Determine the [X, Y] coordinate at the center of the cell enclosing the given text.  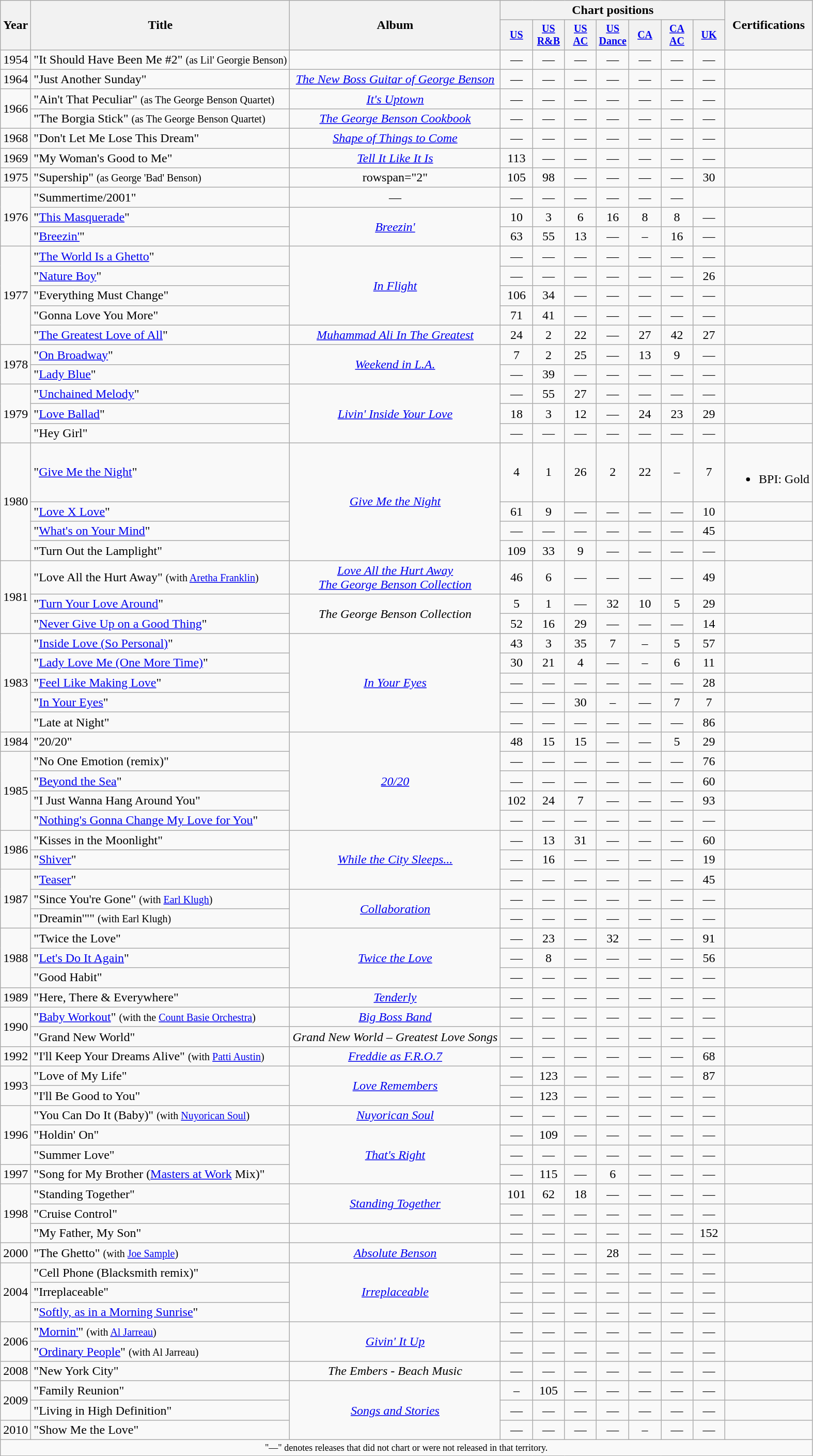
1976 [15, 217]
76 [709, 761]
86 [709, 722]
1989 [15, 997]
"Here, There & Everywhere" [160, 997]
1968 [15, 138]
1975 [15, 178]
Irreplaceable [395, 1292]
"The Greatest Love of All" [160, 335]
"What's on Your Mind" [160, 531]
BPI: Gold [769, 472]
152 [709, 1233]
Love All the Hurt AwayThe George Benson Collection [395, 578]
rowspan="2" [395, 178]
87 [709, 1076]
Songs and Stories [395, 1410]
"Summer Love" [160, 1155]
USDance [613, 35]
Nuyorican Soul [395, 1115]
Breezin' [395, 227]
"Standing Together" [160, 1194]
19 [709, 860]
56 [709, 958]
"—" denotes releases that did not chart or were not released in that territory. [406, 1448]
1979 [15, 413]
14 [709, 624]
"Love of My Life" [160, 1076]
"Just Another Sunday" [160, 79]
113 [517, 158]
In Flight [395, 286]
In Your Eyes [395, 683]
2008 [15, 1371]
Album [395, 25]
1988 [15, 958]
"I'll Be Good to You" [160, 1095]
1987 [15, 899]
"Since You're Gone" (with Earl Klugh) [160, 899]
Chart positions [613, 10]
Give Me the Night [395, 502]
"No One Emotion (remix)" [160, 761]
20/20 [395, 781]
"The World Is a Ghetto" [160, 256]
52 [517, 624]
"Never Give Up on a Good Thing" [160, 624]
CA AC [677, 35]
33 [549, 551]
That's Right [395, 1155]
"Gonna Love You More" [160, 315]
98 [549, 178]
1986 [15, 850]
"Give Me the Night" [160, 472]
1980 [15, 502]
12 [581, 413]
"The Ghetto" (with Joe Sample) [160, 1253]
USR&B [549, 35]
Weekend in L.A. [395, 364]
"Mornin'" (with Al Jarreau) [160, 1331]
"You Can Do It (Baby)" (with Nuyorican Soul) [160, 1115]
11 [709, 663]
"My Woman's Good to Me" [160, 158]
49 [709, 578]
The George Benson Cookbook [395, 118]
"Unchained Melody" [160, 394]
"Lady Blue" [160, 374]
2000 [15, 1253]
"My Father, My Son" [160, 1233]
"Grand New World" [160, 1036]
"Song for My Brother (Masters at Work Mix)" [160, 1174]
"Lady Love Me (One More Time)" [160, 663]
"Turn Your Love Around" [160, 604]
"Cell Phone (Blacksmith remix)" [160, 1273]
62 [549, 1194]
"Supership" (as George 'Bad' Benson) [160, 178]
Grand New World – Greatest Love Songs [395, 1036]
CA [645, 35]
1969 [15, 158]
"Show Me the Love" [160, 1430]
Muhammad Ali In The Greatest [395, 335]
1978 [15, 364]
Tell It Like It Is [395, 158]
USAC [581, 35]
2010 [15, 1430]
39 [549, 374]
"Dreamin'"" (with Earl Klugh) [160, 919]
"Turn Out the Lamplight" [160, 551]
Twice the Love [395, 958]
The George Benson Collection [395, 614]
"Breezin'" [160, 237]
1996 [15, 1135]
68 [709, 1056]
"20/20" [160, 741]
Absolute Benson [395, 1253]
The New Boss Guitar of George Benson [395, 79]
"Nature Boy" [160, 276]
"Don't Let Me Lose This Dream" [160, 138]
"Family Reunion" [160, 1390]
Standing Together [395, 1204]
"Ordinary People" (with Al Jarreau) [160, 1351]
"Holdin' On" [160, 1135]
63 [517, 237]
"Softly, as in a Morning Sunrise" [160, 1312]
"Living in High Definition" [160, 1410]
1997 [15, 1174]
21 [549, 663]
101 [517, 1194]
34 [549, 296]
"Late at Night" [160, 722]
Collaboration [395, 909]
Tenderly [395, 997]
42 [677, 335]
"New York City" [160, 1371]
Freddie as F.R.O.7 [395, 1056]
"Shiver" [160, 860]
1993 [15, 1086]
43 [517, 643]
Love Remembers [395, 1086]
"It Should Have Been Me #2" (as Lil' Georgie Benson) [160, 59]
"Hey Girl" [160, 433]
Year [15, 25]
"Cruise Control" [160, 1214]
While the City Sleeps... [395, 860]
31 [581, 840]
Livin' Inside Your Love [395, 413]
57 [709, 643]
"Teaser" [160, 879]
"The Borgia Stick" (as The George Benson Quartet) [160, 118]
Big Boss Band [395, 1017]
"Love X Love" [160, 512]
"Summertime/2001" [160, 197]
Shape of Things to Come [395, 138]
1992 [15, 1056]
"This Masquerade" [160, 217]
1983 [15, 683]
2009 [15, 1400]
Certifications [769, 25]
UK [709, 35]
"Love All the Hurt Away" (with Aretha Franklin) [160, 578]
It's Uptown [395, 99]
35 [581, 643]
2004 [15, 1292]
Title [160, 25]
Givin' It Up [395, 1341]
"Ain't That Peculiar" (as The George Benson Quartet) [160, 99]
106 [517, 296]
91 [709, 938]
"I Just Wanna Hang Around You" [160, 800]
1981 [15, 597]
"In Your Eyes" [160, 702]
1966 [15, 109]
115 [549, 1174]
93 [709, 800]
61 [517, 512]
"Nothing's Gonna Change My Love for You" [160, 820]
46 [517, 578]
"Twice the Love" [160, 938]
1954 [15, 59]
25 [581, 354]
1977 [15, 296]
1984 [15, 741]
"Everything Must Change" [160, 296]
US [517, 35]
48 [517, 741]
"Let's Do It Again" [160, 958]
1998 [15, 1214]
1985 [15, 791]
"Love Ballad" [160, 413]
41 [549, 315]
"Feel Like Making Love" [160, 683]
"Kisses in the Moonlight" [160, 840]
1964 [15, 79]
"On Broadway" [160, 354]
"Baby Workout" (with the Count Basie Orchestra) [160, 1017]
1990 [15, 1027]
The Embers - Beach Music [395, 1371]
"I'll Keep Your Dreams Alive" (with Patti Austin) [160, 1056]
"Irreplaceable" [160, 1292]
"Inside Love (So Personal)" [160, 643]
"Beyond the Sea" [160, 781]
102 [517, 800]
2006 [15, 1341]
71 [517, 315]
"Good Habit" [160, 978]
